Output the [x, y] coordinate of the center of the cell containing the given text.  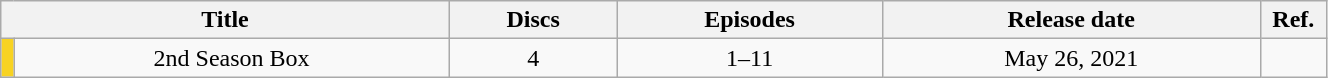
Title [225, 20]
Discs [533, 20]
1–11 [750, 58]
Ref. [1293, 20]
May 26, 2021 [1071, 58]
4 [533, 58]
Release date [1071, 20]
Episodes [750, 20]
2nd Season Box [232, 58]
